From the cell containing the given text, extract its center point as [x, y] coordinate. 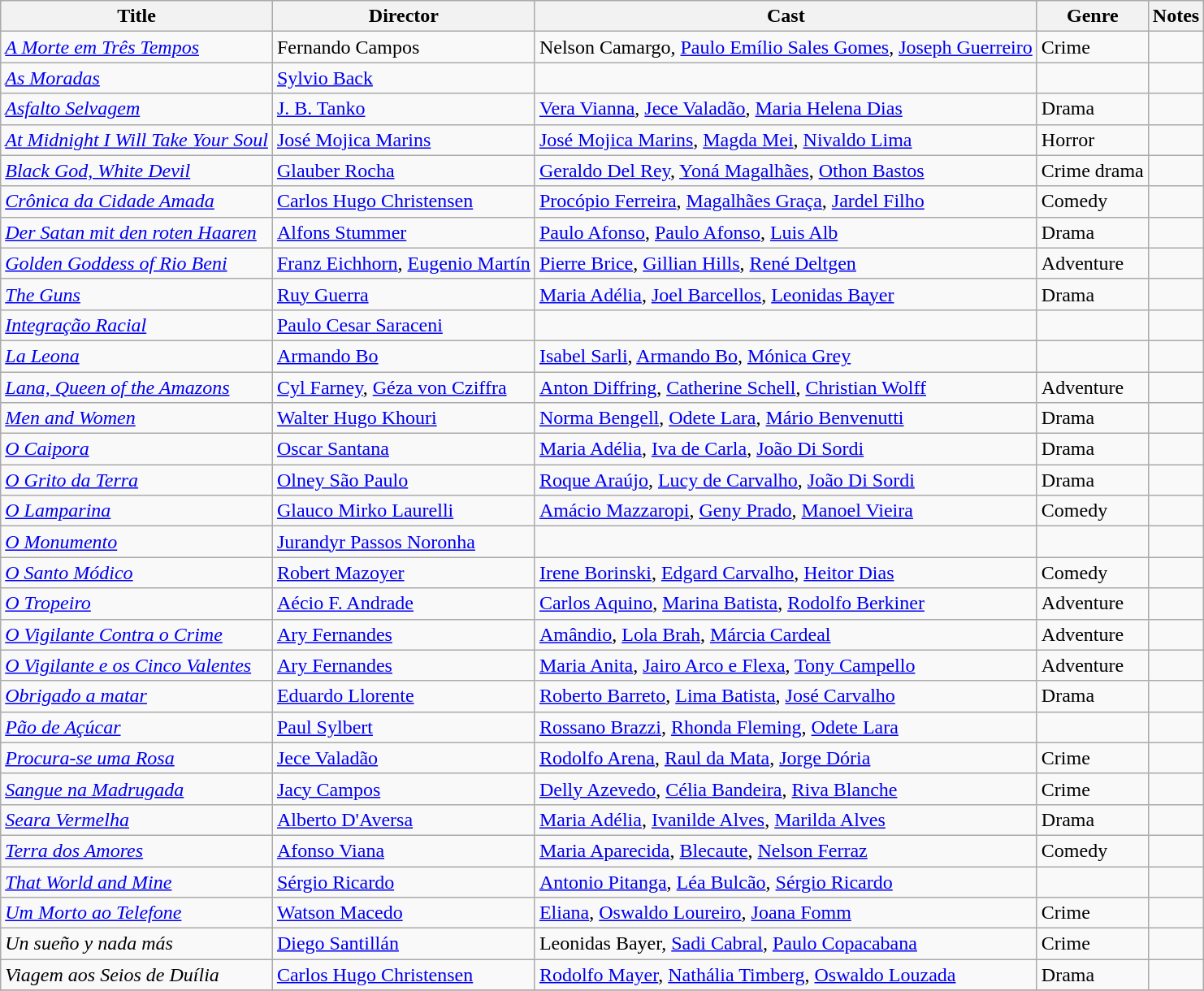
Alberto D'Aversa [403, 820]
A Morte em Três Tempos [136, 47]
J. B. Tanko [403, 109]
O Caipora [136, 449]
As Moradas [136, 78]
Afonso Viana [403, 850]
Amácio Mazzaropi, Geny Prado, Manoel Vieira [786, 511]
Cyl Farney, Géza von Cziffra [403, 387]
Rodolfo Arena, Raul da Mata, Jorge Dória [786, 758]
Maria Adélia, Ivanilde Alves, Marilda Alves [786, 820]
Paulo Afonso, Paulo Afonso, Luis Alb [786, 232]
At Midnight I Will Take Your Soul [136, 140]
Cast [786, 16]
Pão de Açúcar [136, 727]
Seara Vermelha [136, 820]
Diego Santillán [403, 944]
Vera Vianna, Jece Valadão, Maria Helena Dias [786, 109]
O Santo Módico [136, 573]
Maria Adélia, Joel Barcellos, Leonidas Bayer [786, 294]
Antonio Pitanga, Léa Bulcão, Sérgio Ricardo [786, 881]
Armando Bo [403, 356]
Director [403, 16]
O Vigilante e os Cinco Valentes [136, 665]
Horror [1092, 140]
O Tropeiro [136, 604]
Lana, Queen of the Amazons [136, 387]
La Leona [136, 356]
O Vigilante Contra o Crime [136, 634]
Eliana, Oswaldo Loureiro, Joana Fomm [786, 913]
Oscar Santana [403, 449]
Delly Azevedo, Célia Bandeira, Riva Blanche [786, 789]
Robert Mazoyer [403, 573]
Paul Sylbert [403, 727]
O Lamparina [136, 511]
Rossano Brazzi, Rhonda Fleming, Odete Lara [786, 727]
Roque Araújo, Lucy de Carvalho, João Di Sordi [786, 480]
Sylvio Back [403, 78]
Sérgio Ricardo [403, 881]
Pierre Brice, Gillian Hills, René Deltgen [786, 263]
Carlos Aquino, Marina Batista, Rodolfo Berkiner [786, 604]
Procura-se uma Rosa [136, 758]
Leonidas Bayer, Sadi Cabral, Paulo Copacabana [786, 944]
Fernando Campos [403, 47]
Terra dos Amores [136, 850]
O Grito da Terra [136, 480]
Roberto Barreto, Lima Batista, José Carvalho [786, 696]
Notes [1176, 16]
Alfons Stummer [403, 232]
Crônica da Cidade Amada [136, 201]
Irene Borinski, Edgard Carvalho, Heitor Dias [786, 573]
Walter Hugo Khouri [403, 418]
Der Satan mit den roten Haaren [136, 232]
Procópio Ferreira, Magalhães Graça, Jardel Filho [786, 201]
Olney São Paulo [403, 480]
Maria Adélia, Iva de Carla, João Di Sordi [786, 449]
Um Morto ao Telefone [136, 913]
Franz Eichhorn, Eugenio Martín [403, 263]
O Monumento [136, 542]
José Mojica Marins, Magda Mei, Nivaldo Lima [786, 140]
Paulo Cesar Saraceni [403, 325]
Genre [1092, 16]
Eduardo Llorente [403, 696]
Amândio, Lola Brah, Márcia Cardeal [786, 634]
The Guns [136, 294]
Golden Goddess of Rio Beni [136, 263]
Jece Valadão [403, 758]
Jurandyr Passos Noronha [403, 542]
Norma Bengell, Odete Lara, Mário Benvenutti [786, 418]
Maria Anita, Jairo Arco e Flexa, Tony Campello [786, 665]
Nelson Camargo, Paulo Emílio Sales Gomes, Joseph Guerreiro [786, 47]
Men and Women [136, 418]
Rodolfo Mayer, Nathália Timberg, Oswaldo Louzada [786, 975]
Isabel Sarli, Armando Bo, Mónica Grey [786, 356]
Aécio F. Andrade [403, 604]
Sangue na Madrugada [136, 789]
Integração Racial [136, 325]
Anton Diffring, Catherine Schell, Christian Wolff [786, 387]
Asfalto Selvagem [136, 109]
Viagem aos Seios de Duília [136, 975]
Black God, White Devil [136, 171]
José Mojica Marins [403, 140]
Watson Macedo [403, 913]
Geraldo Del Rey, Yoná Magalhães, Othon Bastos [786, 171]
Glauco Mirko Laurelli [403, 511]
Maria Aparecida, Blecaute, Nelson Ferraz [786, 850]
Jacy Campos [403, 789]
Crime drama [1092, 171]
Un sueño y nada más [136, 944]
Obrigado a matar [136, 696]
Glauber Rocha [403, 171]
That World and Mine [136, 881]
Ruy Guerra [403, 294]
Title [136, 16]
